Output the [x, y] coordinate of the center of the cell containing the given text.  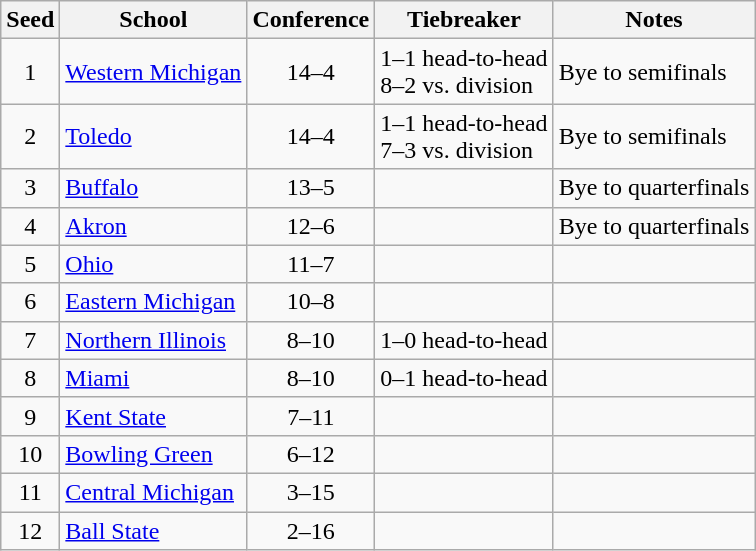
Buffalo [154, 188]
5 [30, 264]
Tiebreaker [464, 20]
Bowling Green [154, 454]
Central Michigan [154, 492]
10 [30, 454]
6–12 [311, 454]
0–1 head-to-head [464, 378]
Ohio [154, 264]
2–16 [311, 531]
Northern Illinois [154, 340]
Kent State [154, 416]
3–15 [311, 492]
Ball State [154, 531]
1–1 head-to-head8–2 vs. division [464, 72]
Eastern Michigan [154, 302]
7–11 [311, 416]
1–1 head-to-head7–3 vs. division [464, 136]
Notes [654, 20]
1 [30, 72]
Miami [154, 378]
11–7 [311, 264]
3 [30, 188]
13–5 [311, 188]
Conference [311, 20]
Western Michigan [154, 72]
8 [30, 378]
Seed [30, 20]
School [154, 20]
Toledo [154, 136]
11 [30, 492]
6 [30, 302]
12–6 [311, 226]
2 [30, 136]
1–0 head-to-head [464, 340]
4 [30, 226]
9 [30, 416]
12 [30, 531]
10–8 [311, 302]
7 [30, 340]
Akron [154, 226]
